Scan for the cell matching the given text and deliver its (X, Y) coordinate at center. 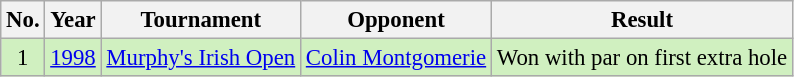
No. (23, 20)
1 (23, 58)
1998 (73, 58)
Year (73, 20)
Murphy's Irish Open (200, 58)
Tournament (200, 20)
Colin Montgomerie (396, 58)
Won with par on first extra hole (642, 58)
Opponent (396, 20)
Result (642, 20)
